Detect which cell encompasses the target text, then output its (X, Y) center coordinate. 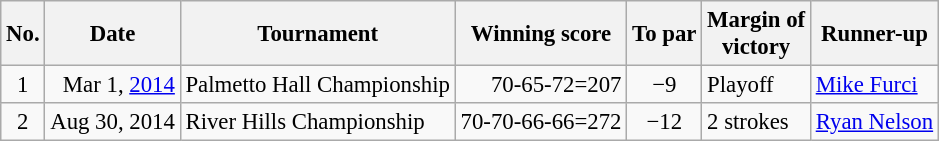
River Hills Championship (318, 122)
Winning score (541, 34)
No. (23, 34)
Date (112, 34)
Palmetto Hall Championship (318, 85)
2 (23, 122)
Tournament (318, 34)
70-70-66-66=272 (541, 122)
Aug 30, 2014 (112, 122)
Runner-up (874, 34)
Ryan Nelson (874, 122)
1 (23, 85)
Margin ofvictory (756, 34)
−12 (664, 122)
To par (664, 34)
Playoff (756, 85)
Mar 1, 2014 (112, 85)
70-65-72=207 (541, 85)
2 strokes (756, 122)
−9 (664, 85)
Mike Furci (874, 85)
